Locate the cell with the specified text and output its [X, Y] center coordinate. 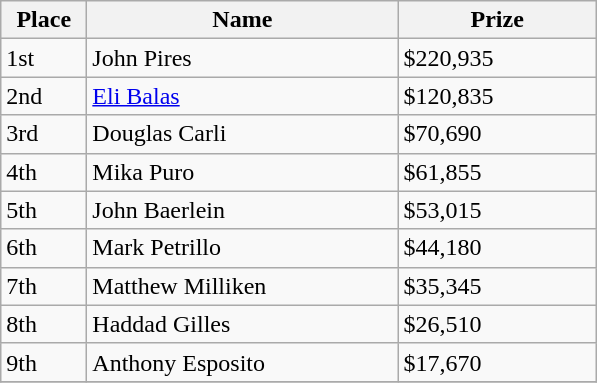
Prize [498, 20]
$44,180 [498, 248]
9th [44, 362]
Anthony Esposito [242, 362]
Mika Puro [242, 172]
$35,345 [498, 286]
7th [44, 286]
Haddad Gilles [242, 324]
Name [242, 20]
4th [44, 172]
1st [44, 58]
Matthew Milliken [242, 286]
$17,670 [498, 362]
Mark Petrillo [242, 248]
$53,015 [498, 210]
Place [44, 20]
$26,510 [498, 324]
Douglas Carli [242, 134]
5th [44, 210]
$70,690 [498, 134]
6th [44, 248]
2nd [44, 96]
Eli Balas [242, 96]
John Pires [242, 58]
John Baerlein [242, 210]
$220,935 [498, 58]
8th [44, 324]
$120,835 [498, 96]
3rd [44, 134]
$61,855 [498, 172]
